For the text-containing cell, return its midpoint in (x, y) coordinate format. 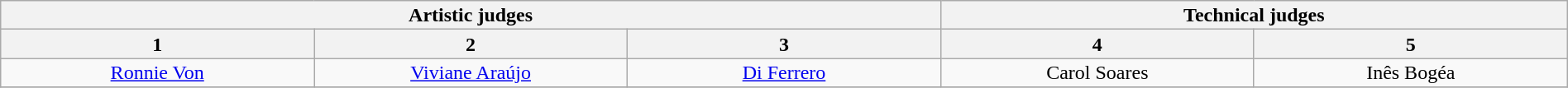
Di Ferrero (784, 72)
4 (1097, 44)
Viviane Araújo (471, 72)
5 (1411, 44)
Artistic judges (471, 15)
Ronnie Von (157, 72)
2 (471, 44)
Inês Bogéa (1411, 72)
Technical judges (1254, 15)
Carol Soares (1097, 72)
3 (784, 44)
1 (157, 44)
